Determine the [x, y] coordinate at the center of the cell enclosing the given text.  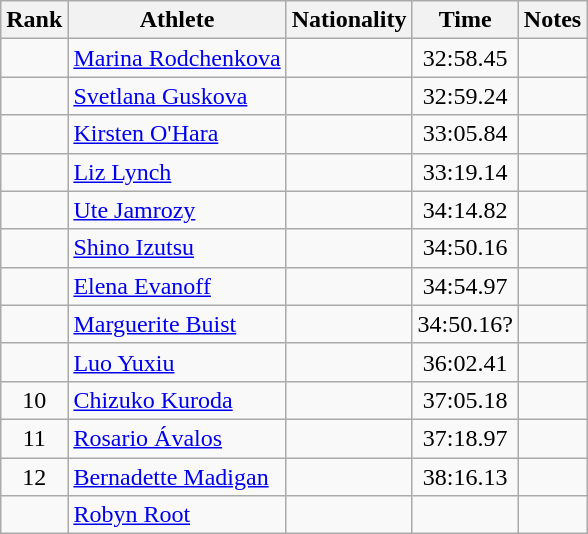
Bernadette Madigan [177, 477]
11 [34, 438]
Chizuko Kuroda [177, 400]
Liz Lynch [177, 172]
Athlete [177, 20]
Time [465, 20]
Luo Yuxiu [177, 362]
34:50.16? [465, 324]
10 [34, 400]
33:05.84 [465, 134]
Kirsten O'Hara [177, 134]
Ute Jamrozy [177, 210]
Elena Evanoff [177, 286]
32:58.45 [465, 58]
34:14.82 [465, 210]
Rank [34, 20]
12 [34, 477]
Marguerite Buist [177, 324]
Shino Izutsu [177, 248]
37:05.18 [465, 400]
Rosario Ávalos [177, 438]
Notes [552, 20]
32:59.24 [465, 96]
38:16.13 [465, 477]
37:18.97 [465, 438]
34:54.97 [465, 286]
Svetlana Guskova [177, 96]
36:02.41 [465, 362]
Robyn Root [177, 515]
34:50.16 [465, 248]
Nationality [349, 20]
33:19.14 [465, 172]
Marina Rodchenkova [177, 58]
